Return [x, y] of the center of cell containing provided text 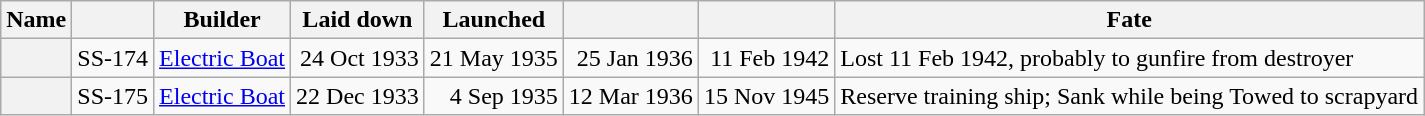
SS-175 [113, 96]
Fate [1130, 20]
SS-174 [113, 58]
25 Jan 1936 [630, 58]
15 Nov 1945 [766, 96]
24 Oct 1933 [358, 58]
4 Sep 1935 [494, 96]
22 Dec 1933 [358, 96]
Name [36, 20]
21 May 1935 [494, 58]
11 Feb 1942 [766, 58]
Reserve training ship; Sank while being Towed to scrapyard [1130, 96]
Lost 11 Feb 1942, probably to gunfire from destroyer [1130, 58]
12 Mar 1936 [630, 96]
Builder [222, 20]
Laid down [358, 20]
Launched [494, 20]
